Output the (x, y) coordinate of the center of the cell containing the given text.  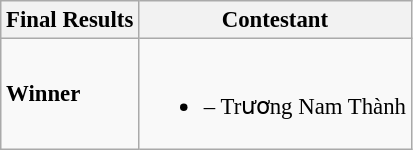
– Trương Nam Thành (276, 94)
Final Results (70, 20)
Winner (70, 94)
Contestant (276, 20)
